For the text-containing cell, return its midpoint in [x, y] coordinate format. 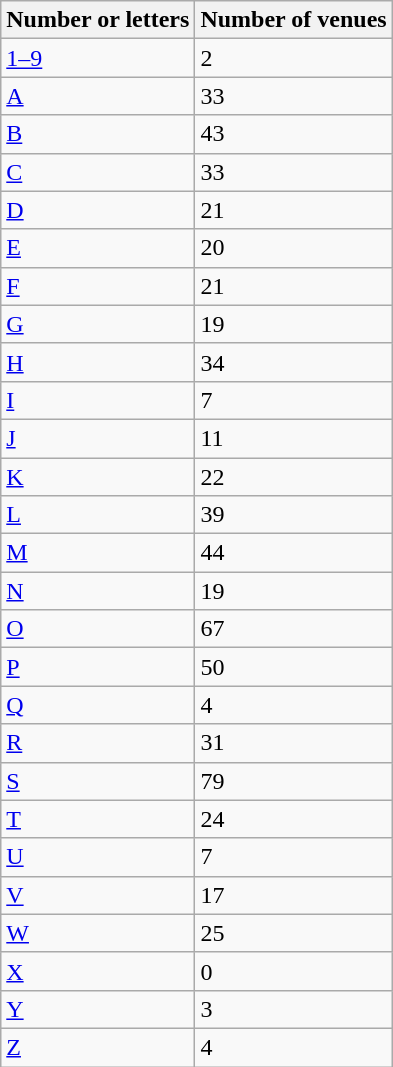
J [98, 438]
34 [294, 362]
G [98, 324]
50 [294, 667]
E [98, 248]
K [98, 477]
M [98, 553]
V [98, 895]
W [98, 933]
R [98, 743]
67 [294, 629]
17 [294, 895]
Q [98, 705]
X [98, 971]
B [98, 134]
P [98, 667]
N [98, 591]
O [98, 629]
Number or letters [98, 20]
79 [294, 781]
44 [294, 553]
39 [294, 515]
31 [294, 743]
0 [294, 971]
24 [294, 819]
S [98, 781]
D [98, 210]
43 [294, 134]
F [98, 286]
Number of venues [294, 20]
11 [294, 438]
20 [294, 248]
L [98, 515]
H [98, 362]
2 [294, 58]
C [98, 172]
Y [98, 1009]
25 [294, 933]
Z [98, 1047]
T [98, 819]
A [98, 96]
3 [294, 1009]
1–9 [98, 58]
22 [294, 477]
I [98, 400]
U [98, 857]
